From the cell containing the given text, extract its center point as (x, y) coordinate. 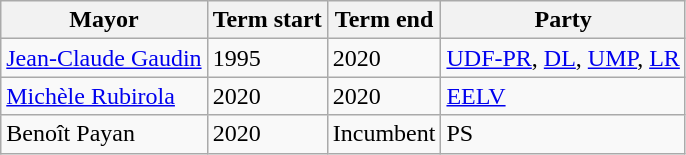
Benoît Payan (104, 134)
EELV (563, 96)
Term end (384, 20)
1995 (267, 58)
Incumbent (384, 134)
Term start (267, 20)
UDF-PR, DL, UMP, LR (563, 58)
PS (563, 134)
Party (563, 20)
Mayor (104, 20)
Michèle Rubirola (104, 96)
Jean-Claude Gaudin (104, 58)
